Pinpoint the cell where the given text exists, returning its [X, Y] midpoint coordinate. 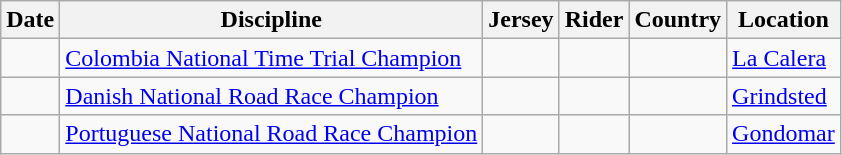
Portuguese National Road Race Champion [272, 134]
Discipline [272, 20]
Grindsted [784, 96]
Colombia National Time Trial Champion [272, 58]
Country [678, 20]
Gondomar [784, 134]
Jersey [521, 20]
La Calera [784, 58]
Date [30, 20]
Danish National Road Race Champion [272, 96]
Rider [594, 20]
Location [784, 20]
